Return the [X, Y] coordinate for the center point of the cell that contains the specified text.  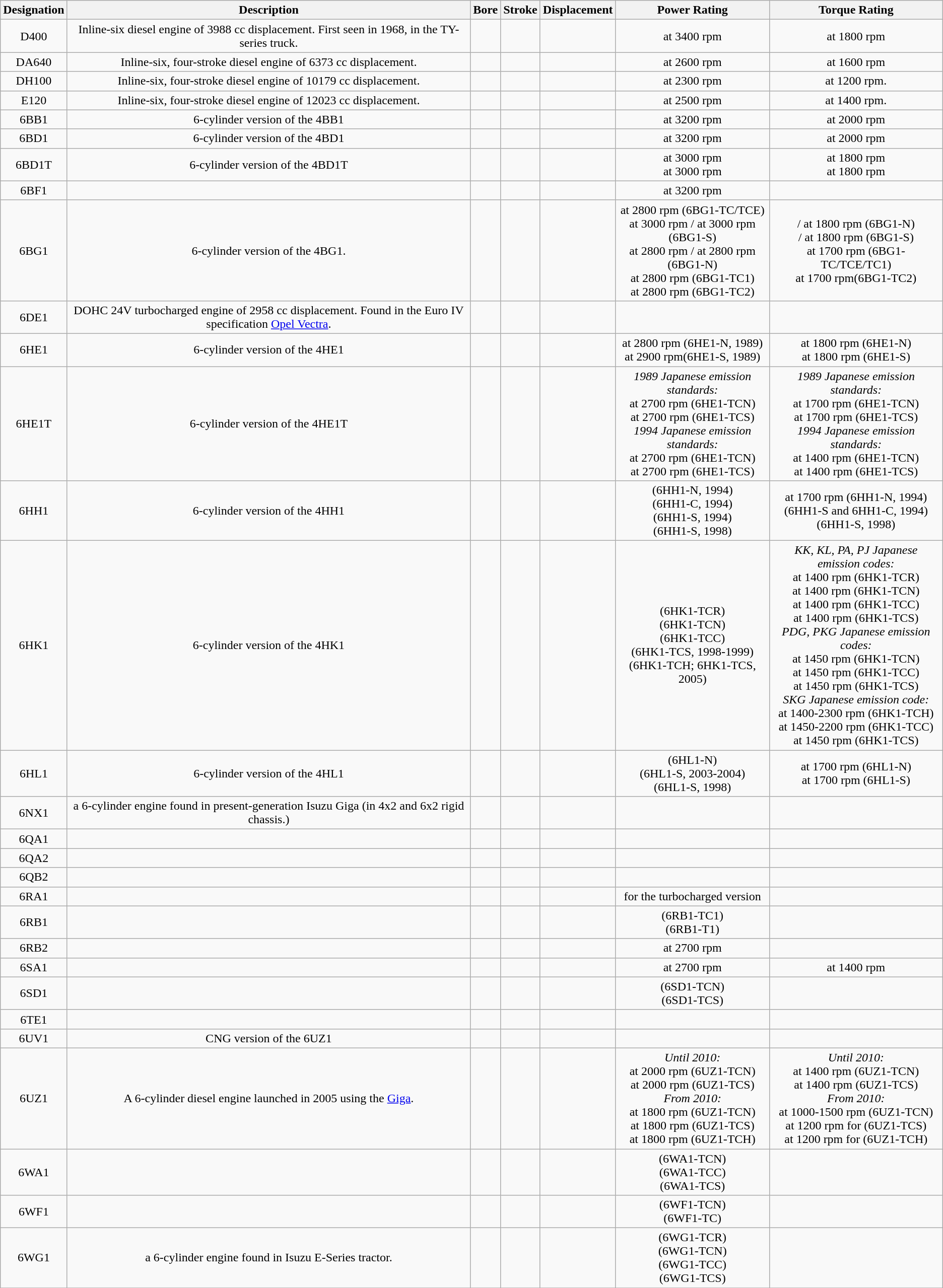
Displacement [578, 10]
Inline-six diesel engine of 3988 cc displacement. First seen in 1968, in the TY-series truck. [269, 36]
6WG1 [34, 1258]
6BF1 [34, 190]
at 3400 rpm [692, 36]
at 1800 rpm (6HE1-N) at 1800 rpm (6HE1-S) [856, 349]
6WF1 [34, 1211]
Inline-six, four-stroke diesel engine of 10179 cc displacement. [269, 81]
6-cylinder version of the 4BG1. [269, 250]
6UV1 [34, 1038]
at 1700 rpm (6HH1-N, 1994) (6HH1-S and 6HH1-C, 1994) (6HH1-S, 1998) [856, 511]
Bore [486, 10]
Inline-six, four-stroke diesel engine of 12023 cc displacement. [269, 100]
6-cylinder version of the 4BD1T [269, 164]
a 6-cylinder engine found in Isuzu E-Series tractor. [269, 1258]
DH100 [34, 81]
6-cylinder version of the 4HE1T [269, 424]
at 1800 rpm at 1800 rpm [856, 164]
/ at 1800 rpm (6BG1-N) / at 1800 rpm (6BG1-S) at 1700 rpm (6BG1-TC/TCE/TC1) at 1700 rpm(6BG1-TC2) [856, 250]
at 2800 rpm (6BG1-TC/TCE) at 3000 rpm / at 3000 rpm (6BG1-S) at 2800 rpm / at 2800 rpm (6BG1-N) at 2800 rpm (6BG1-TC1) at 2800 rpm (6BG1-TC2) [692, 250]
Until 2010: at 2000 rpm (6UZ1-TCN) at 2000 rpm (6UZ1-TCS)From 2010: at 1800 rpm (6UZ1-TCN) at 1800 rpm (6UZ1-TCS) at 1800 rpm (6UZ1-TCH) [692, 1098]
Stroke [521, 10]
Description [269, 10]
6-cylinder version of the 4HK1 [269, 646]
E120 [34, 100]
Power Rating [692, 10]
DA640 [34, 62]
Designation [34, 10]
(6HK1-TCR) (6HK1-TCN) (6HK1-TCC) (6HK1-TCS, 1998-1999) (6HK1-TCH; 6HK1-TCS, 2005) [692, 646]
6QB2 [34, 877]
a 6-cylinder engine found in present-generation Isuzu Giga (in 4x2 and 6x2 rigid chassis.) [269, 813]
6TE1 [34, 1019]
at 1600 rpm [856, 62]
6SA1 [34, 967]
6QA1 [34, 839]
at 2800 rpm (6HE1-N, 1989) at 2900 rpm(6HE1-S, 1989) [692, 349]
CNG version of the 6UZ1 [269, 1038]
DOHC 24V turbocharged engine of 2958 cc displacement. Found in the Euro IV specification Opel Vectra. [269, 317]
at 2300 rpm [692, 81]
6-cylinder version of the 4BD1 [269, 138]
6QA2 [34, 858]
6RA1 [34, 896]
at 1400 rpm. [856, 100]
at 1700 rpm (6HL1-N) at 1700 rpm (6HL1-S) [856, 773]
6HH1 [34, 511]
6RB1 [34, 922]
(6WG1-TCR) (6WG1-TCN) (6WG1-TCC) (6WG1-TCS) [692, 1258]
6DE1 [34, 317]
6NX1 [34, 813]
at 1400 rpm [856, 967]
A 6-cylinder diesel engine launched in 2005 using the Giga. [269, 1098]
(6SD1-TCN) (6SD1-TCS) [692, 993]
6-cylinder version of the 4BB1 [269, 119]
D400 [34, 36]
6BD1 [34, 138]
6BB1 [34, 119]
6UZ1 [34, 1098]
6-cylinder version of the 4HE1 [269, 349]
at 1800 rpm [856, 36]
for the turbocharged version [692, 896]
at 2600 rpm [692, 62]
at 3000 rpm at 3000 rpm [692, 164]
Until 2010: at 1400 rpm (6UZ1-TCN) at 1400 rpm (6UZ1-TCS)From 2010: at 1000-1500 rpm (6UZ1-TCN) at 1200 rpm for (6UZ1-TCS) at 1200 rpm for (6UZ1-TCH) [856, 1098]
Inline-six, four-stroke diesel engine of 6373 cc displacement. [269, 62]
6SD1 [34, 993]
(6WA1-TCN) (6WA1-TCC) (6WA1-TCS) [692, 1172]
6RB2 [34, 948]
6-cylinder version of the 4HH1 [269, 511]
6-cylinder version of the 4HL1 [269, 773]
6HE1 [34, 349]
6BG1 [34, 250]
6HK1 [34, 646]
6WA1 [34, 1172]
Torque Rating [856, 10]
6HE1T [34, 424]
(6HL1-N) (6HL1-S, 2003-2004) (6HL1-S, 1998) [692, 773]
(6HH1-N, 1994) (6HH1-C, 1994) (6HH1-S, 1994) (6HH1-S, 1998) [692, 511]
(6WF1-TCN)(6WF1-TC) [692, 1211]
6BD1T [34, 164]
(6RB1-TC1) (6RB1-T1) [692, 922]
at 2500 rpm [692, 100]
at 1200 rpm. [856, 81]
6HL1 [34, 773]
